Return (x, y) of the center of cell containing provided text 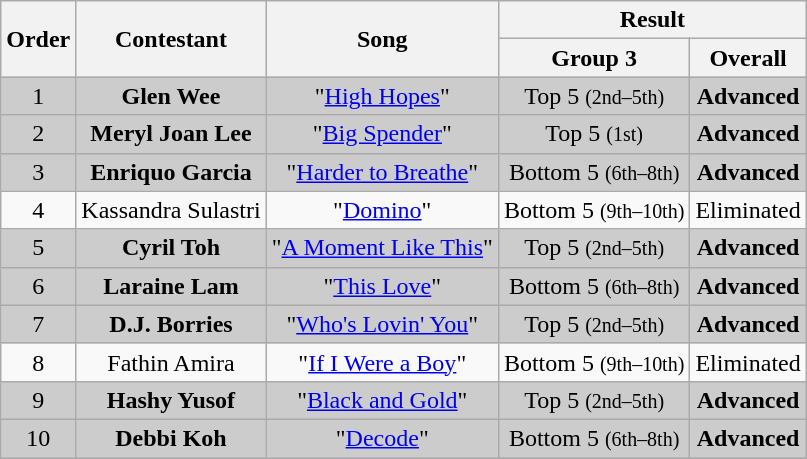
Hashy Yusof (171, 400)
"Black and Gold" (382, 400)
"If I Were a Boy" (382, 362)
"Who's Lovin' You" (382, 324)
3 (38, 172)
9 (38, 400)
4 (38, 210)
10 (38, 438)
Song (382, 39)
Order (38, 39)
Cyril Toh (171, 248)
7 (38, 324)
"High Hopes" (382, 96)
8 (38, 362)
Kassandra Sulastri (171, 210)
Meryl Joan Lee (171, 134)
2 (38, 134)
"Harder to Breathe" (382, 172)
"Decode" (382, 438)
D.J. Borries (171, 324)
Debbi Koh (171, 438)
"Big Spender" (382, 134)
Result (652, 20)
"Domino" (382, 210)
Glen Wee (171, 96)
"A Moment Like This" (382, 248)
Contestant (171, 39)
Overall (748, 58)
Enriquo Garcia (171, 172)
Laraine Lam (171, 286)
6 (38, 286)
"This Love" (382, 286)
5 (38, 248)
Top 5 (1st) (594, 134)
Group 3 (594, 58)
Fathin Amira (171, 362)
1 (38, 96)
